Locate the cell with the specified text and output its (X, Y) center coordinate. 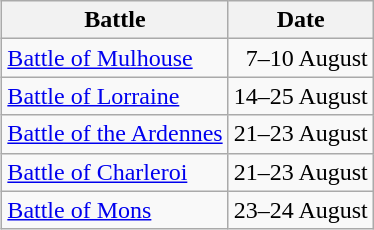
14–25 August (300, 96)
Battle (115, 20)
Battle of Mulhouse (115, 58)
Battle of Lorraine (115, 96)
Battle of the Ardennes (115, 134)
Battle of Mons (115, 210)
7–10 August (300, 58)
23–24 August (300, 210)
Battle of Charleroi (115, 172)
Date (300, 20)
